Return (X, Y) of the center of cell containing provided text 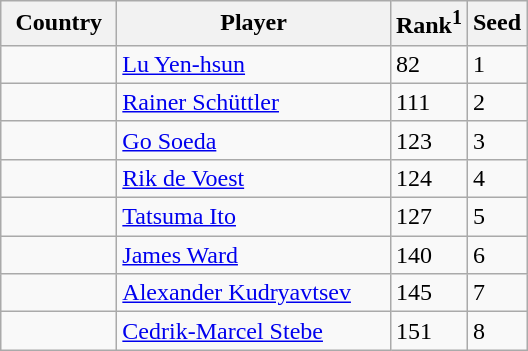
Alexander Kudryavtsev (254, 293)
Seed (496, 24)
123 (428, 140)
124 (428, 178)
145 (428, 293)
82 (428, 64)
5 (496, 217)
3 (496, 140)
1 (496, 64)
111 (428, 102)
8 (496, 331)
Rainer Schüttler (254, 102)
4 (496, 178)
151 (428, 331)
Rik de Voest (254, 178)
Go Soeda (254, 140)
Player (254, 24)
127 (428, 217)
Rank1 (428, 24)
James Ward (254, 255)
140 (428, 255)
7 (496, 293)
Cedrik-Marcel Stebe (254, 331)
Country (59, 24)
2 (496, 102)
Tatsuma Ito (254, 217)
Lu Yen-hsun (254, 64)
6 (496, 255)
